Determine the (x, y) coordinate at the center of the cell enclosing the given text.  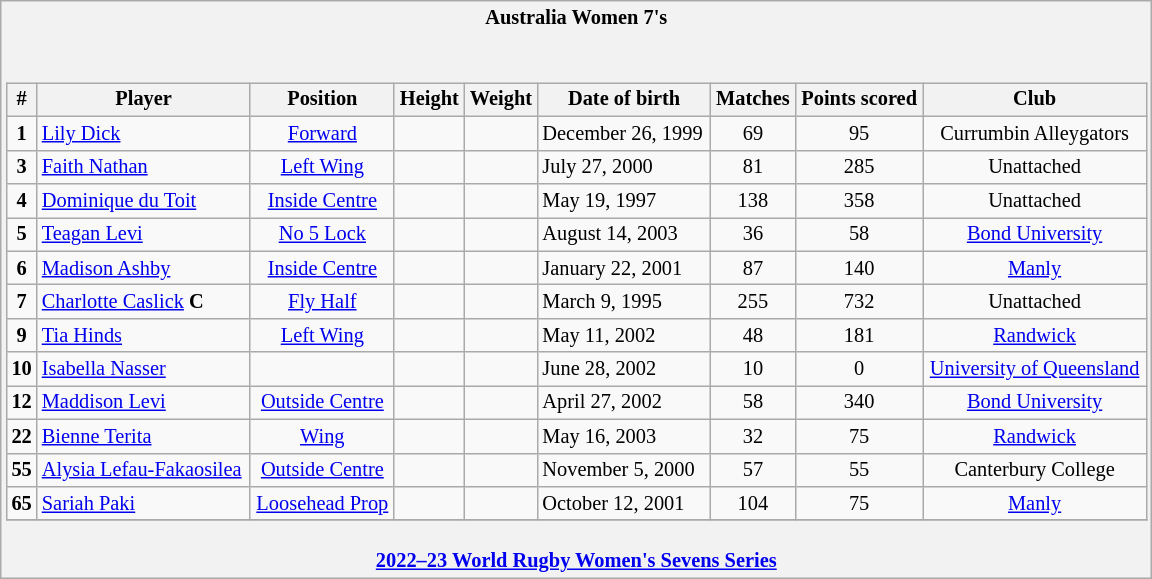
June 28, 2002 (624, 369)
2022–23 World Rugby Women's Sevens Series (576, 562)
340 (859, 402)
Bienne Terita (144, 436)
57 (754, 470)
Isabella Nasser (144, 369)
No 5 Lock (322, 234)
University of Queensland (1034, 369)
12 (22, 402)
285 (859, 167)
March 9, 1995 (624, 301)
Maddison Levi (144, 402)
358 (859, 200)
140 (859, 268)
Points scored (859, 99)
Currumbin Alleygators (1034, 133)
April 27, 2002 (624, 402)
5 (22, 234)
Australia Women 7's (576, 16)
181 (859, 335)
Madison Ashby (144, 268)
1 (22, 133)
9 (22, 335)
Lily Dick (144, 133)
138 (754, 200)
Faith Nathan (144, 167)
48 (754, 335)
4 (22, 200)
81 (754, 167)
Forward (322, 133)
3 (22, 167)
255 (754, 301)
August 14, 2003 (624, 234)
Matches (754, 99)
32 (754, 436)
Sariah Paki (144, 503)
7 (22, 301)
Tia Hinds (144, 335)
Player (144, 99)
Height (429, 99)
22 (22, 436)
Weight (500, 99)
36 (754, 234)
Position (322, 99)
87 (754, 268)
Loosehead Prop (322, 503)
Alysia Lefau-Fakaosilea (144, 470)
November 5, 2000 (624, 470)
July 27, 2000 (624, 167)
69 (754, 133)
95 (859, 133)
May 19, 1997 (624, 200)
May 11, 2002 (624, 335)
Charlotte Caslick C (144, 301)
December 26, 1999 (624, 133)
Canterbury College (1034, 470)
Teagan Levi (144, 234)
May 16, 2003 (624, 436)
0 (859, 369)
January 22, 2001 (624, 268)
Club (1034, 99)
104 (754, 503)
Wing (322, 436)
Date of birth (624, 99)
Fly Half (322, 301)
October 12, 2001 (624, 503)
65 (22, 503)
732 (859, 301)
# (22, 99)
6 (22, 268)
Dominique du Toit (144, 200)
